From the cell containing the given text, extract its center point as [X, Y] coordinate. 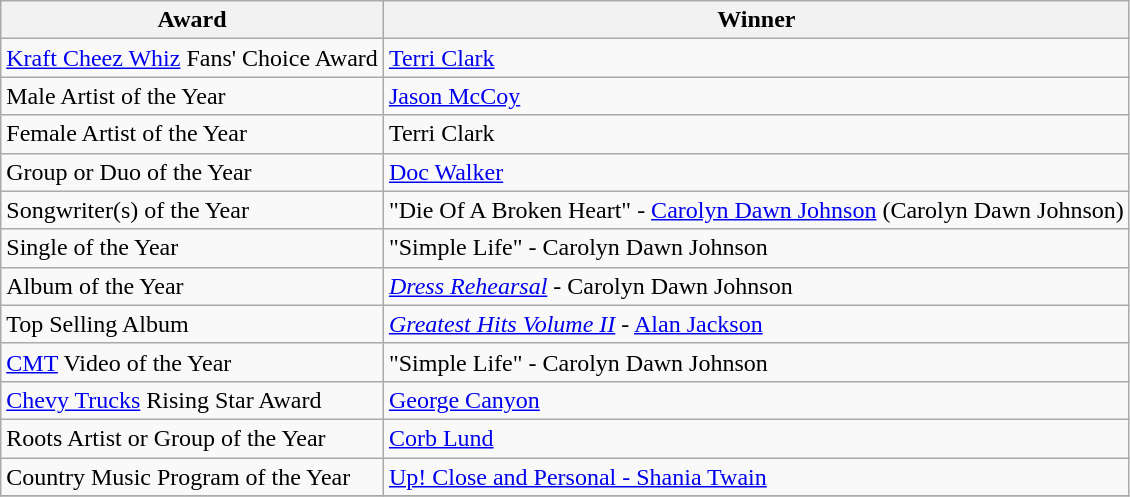
George Canyon [756, 400]
Songwriter(s) of the Year [192, 210]
Up! Close and Personal - Shania Twain [756, 477]
Greatest Hits Volume II - Alan Jackson [756, 324]
Dress Rehearsal - Carolyn Dawn Johnson [756, 286]
Male Artist of the Year [192, 96]
Winner [756, 20]
Group or Duo of the Year [192, 172]
Doc Walker [756, 172]
Female Artist of the Year [192, 134]
Album of the Year [192, 286]
Kraft Cheez Whiz Fans' Choice Award [192, 58]
Single of the Year [192, 248]
Country Music Program of the Year [192, 477]
CMT Video of the Year [192, 362]
"Die Of A Broken Heart" - Carolyn Dawn Johnson (Carolyn Dawn Johnson) [756, 210]
Roots Artist or Group of the Year [192, 438]
Chevy Trucks Rising Star Award [192, 400]
Award [192, 20]
Jason McCoy [756, 96]
Corb Lund [756, 438]
Top Selling Album [192, 324]
